Return the [X, Y] coordinate for the center point of the cell that contains the specified text.  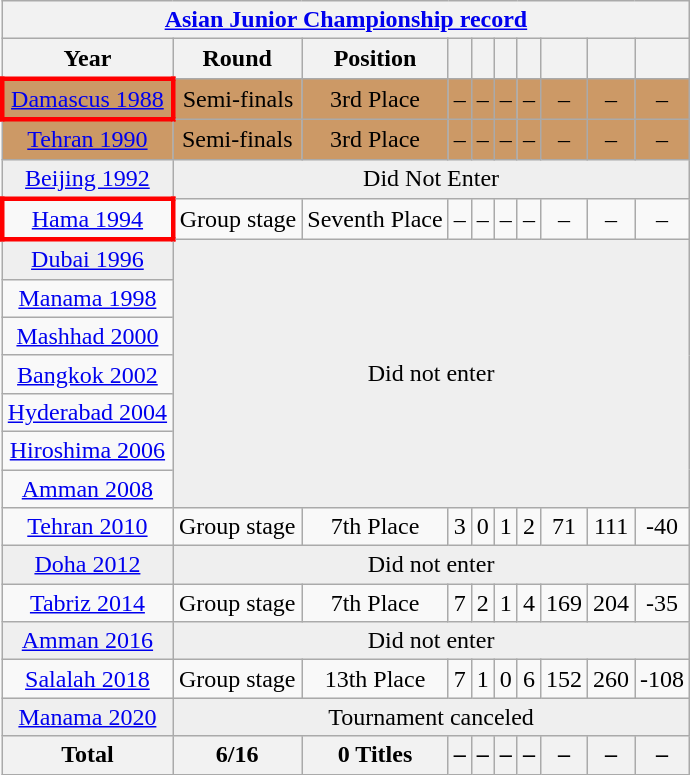
Mashhad 2000 [87, 336]
204 [610, 603]
Hama 1994 [87, 220]
Did Not Enter [432, 179]
-108 [662, 679]
Manama 1998 [87, 298]
260 [610, 679]
-40 [662, 527]
Asian Junior Championship record [346, 20]
Manama 2020 [87, 717]
Hiroshima 2006 [87, 450]
6 [528, 679]
Doha 2012 [87, 565]
Position [375, 59]
Total [87, 755]
Damascus 1988 [87, 98]
Tehran 1990 [87, 139]
13th Place [375, 679]
Seventh Place [375, 220]
3 [460, 527]
Amman 2016 [87, 641]
Amman 2008 [87, 489]
Salalah 2018 [87, 679]
Tournament canceled [432, 717]
Hyderabad 2004 [87, 412]
0 Titles [375, 755]
Round [238, 59]
Dubai 1996 [87, 260]
111 [610, 527]
Tehran 2010 [87, 527]
6/16 [238, 755]
Beijing 1992 [87, 179]
-35 [662, 603]
71 [564, 527]
Year [87, 59]
Tabriz 2014 [87, 603]
152 [564, 679]
169 [564, 603]
Bangkok 2002 [87, 374]
4 [528, 603]
